Scan for the cell matching the given text and deliver its (x, y) coordinate at center. 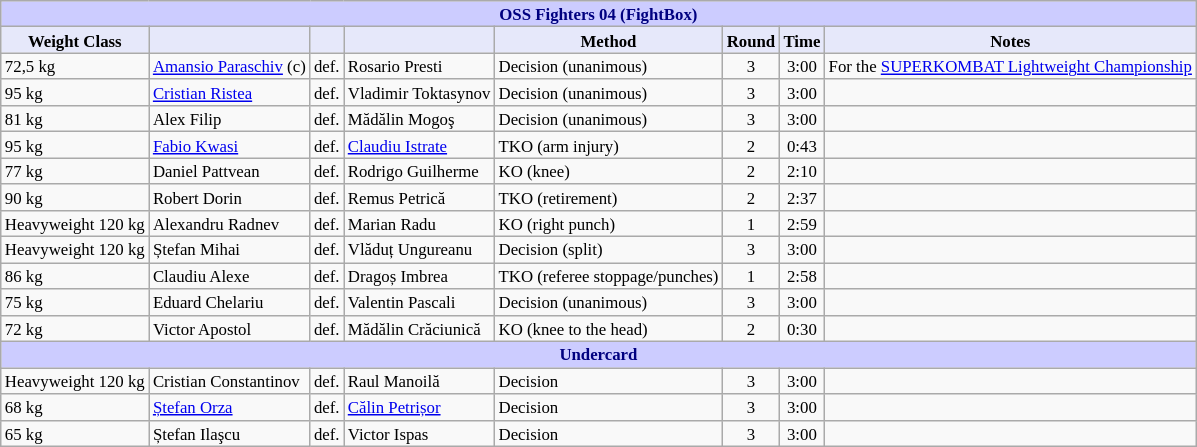
Alex Filip (230, 119)
75 kg (75, 302)
Rosario Presti (420, 66)
Time (802, 40)
2:10 (802, 171)
Dragoș Imbrea (420, 276)
Claudiu Alexe (230, 276)
Undercard (598, 355)
KO (right punch) (608, 224)
Method (608, 40)
Mădălin Crăciunică (420, 328)
2:59 (802, 224)
Cristian Constantinov (230, 381)
Ștefan Orza (230, 407)
2:58 (802, 276)
Victor Apostol (230, 328)
77 kg (75, 171)
For the SUPERKOMBAT Lightweight Championship (1010, 66)
Vlăduț Ungureanu (420, 250)
Decision (split) (608, 250)
KO (knee to the head) (608, 328)
TKO (retirement) (608, 197)
Ștefan Ilaşcu (230, 433)
81 kg (75, 119)
72 kg (75, 328)
68 kg (75, 407)
Fabio Kwasi (230, 145)
Călin Petrișor (420, 407)
0:43 (802, 145)
Raul Manoilă (420, 381)
Notes (1010, 40)
Eduard Chelariu (230, 302)
2:37 (802, 197)
KO (knee) (608, 171)
72,5 kg (75, 66)
Weight Class (75, 40)
Vladimir Toktasynov (420, 93)
90 kg (75, 197)
Cristian Ristea (230, 93)
Claudiu Istrate (420, 145)
Alexandru Radnev (230, 224)
Marian Radu (420, 224)
TKO (arm injury) (608, 145)
Valentin Pascali (420, 302)
Rodrigo Guilherme (420, 171)
Ștefan Mihai (230, 250)
Mădălin Mogoş (420, 119)
Amansio Paraschiv (c) (230, 66)
Robert Dorin (230, 197)
65 kg (75, 433)
Victor Ispas (420, 433)
OSS Fighters 04 (FightBox) (598, 14)
0:30 (802, 328)
Remus Petrică (420, 197)
Round (752, 40)
86 kg (75, 276)
Daniel Pattvean (230, 171)
TKO (referee stoppage/punches) (608, 276)
